Detect which cell encompasses the target text, then output its (X, Y) center coordinate. 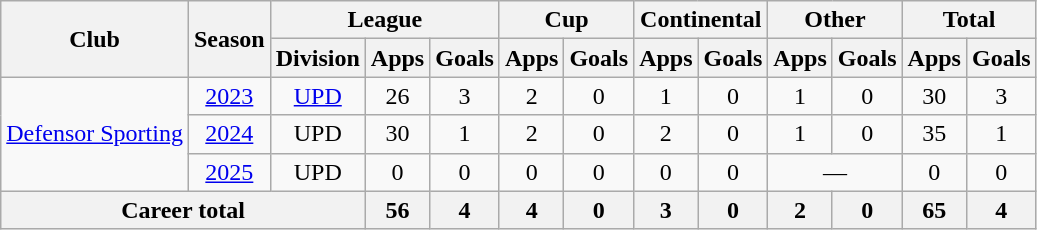
2023 (229, 96)
Total (969, 20)
Defensor Sporting (95, 134)
Other (835, 20)
56 (397, 210)
65 (934, 210)
26 (397, 96)
Division (318, 58)
Cup (566, 20)
Continental (701, 20)
2024 (229, 134)
2025 (229, 172)
35 (934, 134)
Career total (184, 210)
Club (95, 39)
League (384, 20)
Season (229, 39)
— (835, 172)
